Output the (X, Y) coordinate of the center of the cell containing the given text.  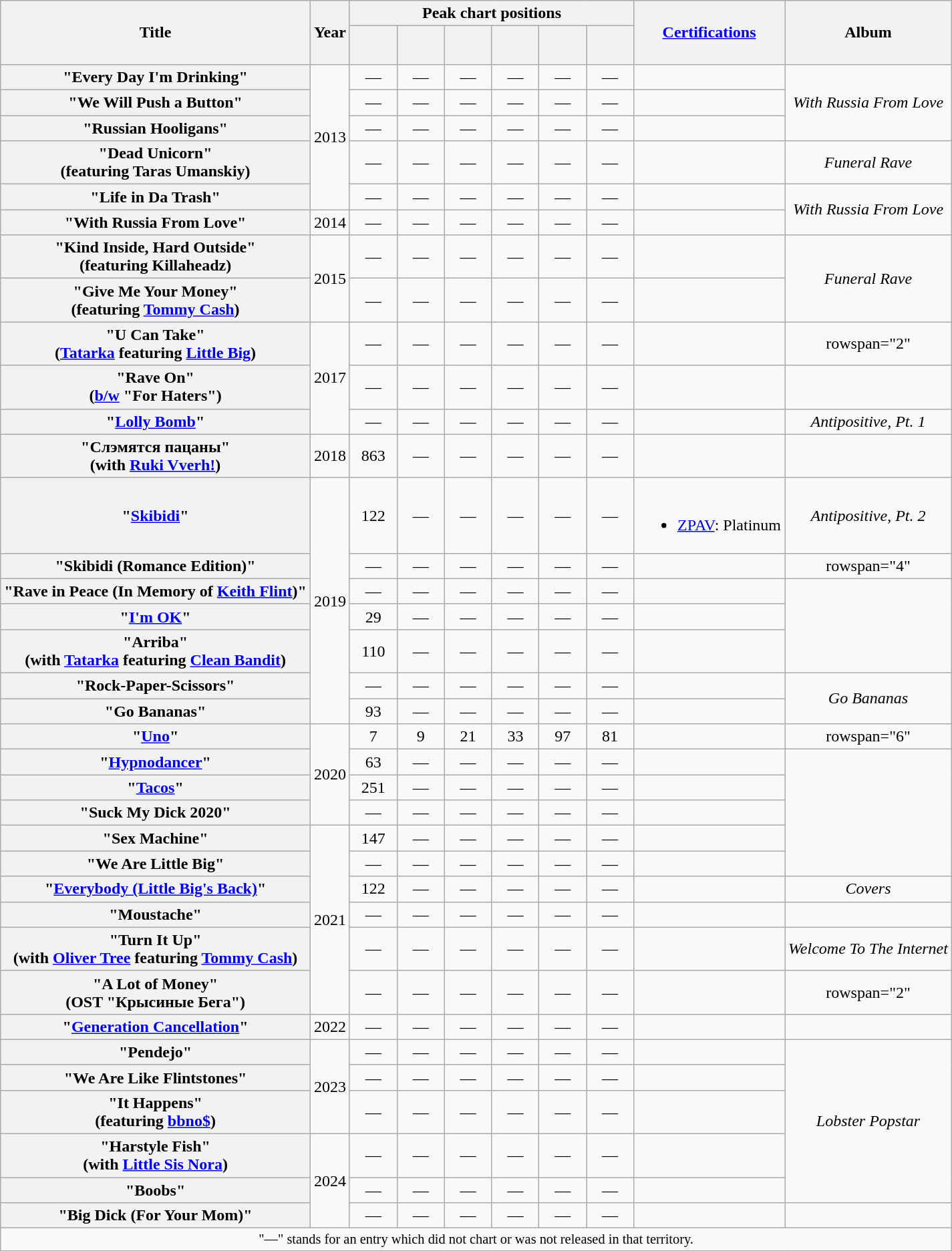
2022 (330, 1027)
7 (373, 737)
110 (373, 651)
"We Are Little Big" (156, 864)
Certifications (709, 33)
21 (468, 737)
"Слэмятся пацаны"(with Ruki Vverh!) (156, 456)
"Big Dick (For Your Mom)" (156, 1216)
"Dead Unicorn"(featuring Taras Umanskiy) (156, 163)
"Give Me Your Money"(featuring Tommy Cash) (156, 301)
"Turn It Up" (with Oliver Tree featuring Tommy Cash) (156, 948)
81 (611, 737)
"Go Bananas" (156, 711)
Antipositive, Pt. 1 (868, 421)
Peak chart positions (492, 13)
"Rave On"(b/w "For Haters") (156, 387)
"Russian Hooligans" (156, 128)
Lobster Popstar (868, 1121)
"Moustache" (156, 914)
Covers (868, 889)
2014 (330, 222)
863 (373, 456)
"We Will Push a Button" (156, 103)
"Boobs" (156, 1190)
"Everybody (Little Big's Back)" (156, 889)
93 (373, 711)
2023 (330, 1086)
"Rave in Peace (In Memory of Keith Flint)" (156, 591)
Go Bananas (868, 699)
"—" stands for an entry which did not chart or was not released in that territory. (476, 1240)
63 (373, 762)
2021 (330, 920)
2017 (330, 378)
"Hypnodancer" (156, 762)
Title (156, 33)
"Skibidi" (156, 516)
"With Russia From Love" (156, 222)
"Sex Machine" (156, 838)
2015 (330, 279)
"Skibidi (Romance Edition)" (156, 566)
"Life in Da Trash" (156, 197)
"We Are Like Flintstones" (156, 1077)
Antipositive, Pt. 2 (868, 516)
"I'm OK" (156, 616)
9 (421, 737)
"Arriba"(with Tatarka featuring Clean Bandit) (156, 651)
"Suck My Dick 2020" (156, 813)
rowspan="4" (868, 566)
"A Lot of Money"(OST "Крысиные Бега") (156, 993)
"Harstyle Fish"(with Little Sis Nora) (156, 1155)
147 (373, 838)
251 (373, 787)
Welcome To The Internet (868, 948)
"Uno" (156, 737)
ZPAV: Platinum (709, 516)
2019 (330, 600)
Year (330, 33)
"Rock-Paper-Scissors" (156, 686)
2020 (330, 775)
"Tacos" (156, 787)
2024 (330, 1181)
2013 (330, 136)
"Pendejo" (156, 1052)
rowspan="6" (868, 737)
"Kind Inside, Hard Outside"(featuring Killaheadz) (156, 256)
"Lolly Bomb" (156, 421)
29 (373, 616)
"U Can Take"(Tatarka featuring Little Big) (156, 343)
33 (516, 737)
2018 (330, 456)
Album (868, 33)
"Generation Cancellation" (156, 1027)
"It Happens"(featuring bbno$) (156, 1111)
97 (563, 737)
"Every Day I'm Drinking" (156, 77)
